Find where the given text appears and provide that cell's center as [x, y] coordinate. 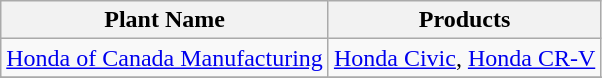
Plant Name [165, 20]
Honda of Canada Manufacturing [165, 58]
Products [464, 20]
Honda Civic, Honda CR-V [464, 58]
